Output the [x, y] coordinate of the center of the cell containing the given text.  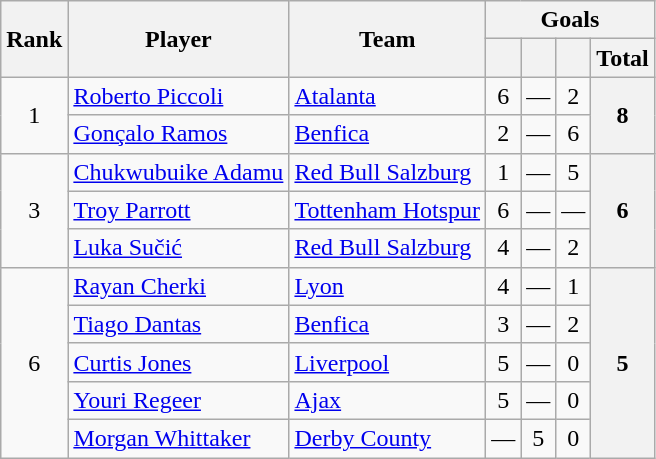
Rayan Cherki [178, 286]
Tiago Dantas [178, 324]
Tottenham Hotspur [388, 210]
Player [178, 39]
Rank [34, 39]
Lyon [388, 286]
Derby County [388, 438]
Chukwubuike Adamu [178, 172]
Total [623, 58]
Liverpool [388, 362]
Troy Parrott [178, 210]
Youri Regeer [178, 400]
Curtis Jones [178, 362]
8 [623, 115]
Atalanta [388, 96]
Roberto Piccoli [178, 96]
Morgan Whittaker [178, 438]
Luka Sučić [178, 248]
Gonçalo Ramos [178, 134]
Ajax [388, 400]
Team [388, 39]
Goals [570, 20]
